Determine the [X, Y] coordinate at the center of the cell enclosing the given text.  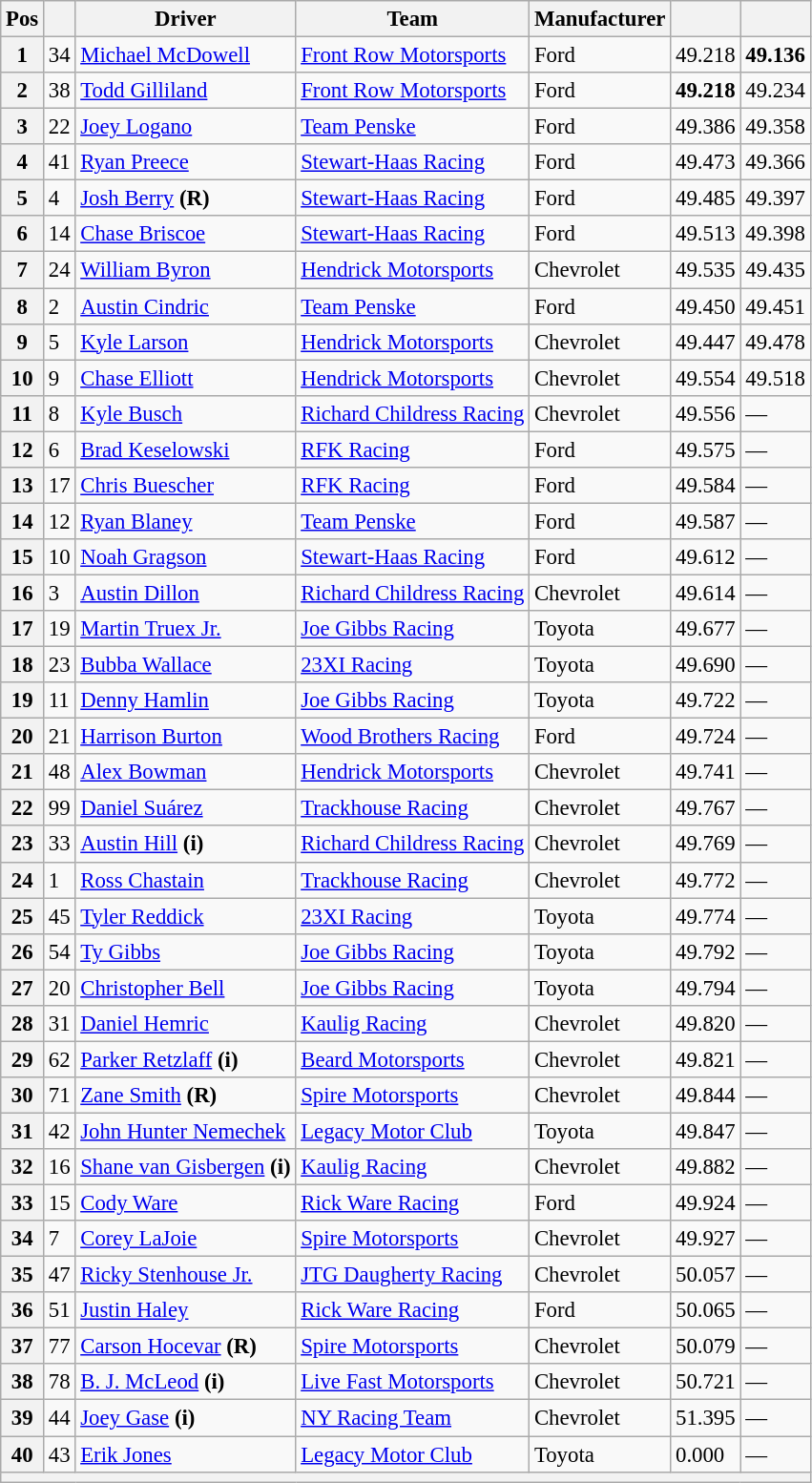
Ryan Blaney [185, 521]
49.366 [775, 162]
Joey Logano [185, 127]
49.358 [775, 127]
Todd Gilliland [185, 91]
49.451 [775, 306]
Christopher Bell [185, 988]
Beard Motorsports [412, 1059]
47 [59, 1275]
Justin Haley [185, 1310]
50.065 [706, 1310]
49.792 [706, 951]
Driver [185, 19]
36 [23, 1310]
49.587 [706, 521]
26 [23, 951]
Noah Gragson [185, 557]
Live Fast Motorsports [412, 1383]
28 [23, 1024]
13 [23, 486]
49.397 [775, 198]
49.847 [706, 1131]
50.057 [706, 1275]
39 [23, 1418]
50.079 [706, 1347]
Tyler Reddick [185, 916]
62 [59, 1059]
49.774 [706, 916]
49.767 [706, 808]
Josh Berry (R) [185, 198]
Zane Smith (R) [185, 1096]
Pos [23, 19]
49.794 [706, 988]
49.769 [706, 845]
54 [59, 951]
49.575 [706, 449]
49.554 [706, 378]
John Hunter Nemechek [185, 1131]
49.478 [775, 342]
45 [59, 916]
Daniel Hemric [185, 1024]
49.772 [706, 880]
43 [59, 1454]
51 [59, 1310]
Carson Hocevar (R) [185, 1347]
49.614 [706, 593]
50.721 [706, 1383]
49.513 [706, 234]
51.395 [706, 1418]
37 [23, 1347]
49.584 [706, 486]
Ricky Stenhouse Jr. [185, 1275]
27 [23, 988]
Denny Hamlin [185, 700]
Joey Gase (i) [185, 1418]
Corey LaJoie [185, 1239]
Ryan Preece [185, 162]
49.535 [706, 270]
49.435 [775, 270]
32 [23, 1167]
Manufacturer [600, 19]
Kyle Larson [185, 342]
49.485 [706, 198]
Chase Elliott [185, 378]
99 [59, 808]
Austin Dillon [185, 593]
78 [59, 1383]
Cody Ware [185, 1203]
49.518 [775, 378]
49.820 [706, 1024]
41 [59, 162]
77 [59, 1347]
Wood Brothers Racing [412, 737]
49.234 [775, 91]
30 [23, 1096]
JTG Daugherty Racing [412, 1275]
49.821 [706, 1059]
49.844 [706, 1096]
Austin Hill (i) [185, 845]
49.398 [775, 234]
Austin Cindric [185, 306]
49.677 [706, 629]
Martin Truex Jr. [185, 629]
44 [59, 1418]
William Byron [185, 270]
49.473 [706, 162]
B. J. McLeod (i) [185, 1383]
Team [412, 19]
Kyle Busch [185, 413]
18 [23, 665]
49.722 [706, 700]
40 [23, 1454]
Shane van Gisbergen (i) [185, 1167]
42 [59, 1131]
49.556 [706, 413]
NY Racing Team [412, 1418]
Alex Bowman [185, 772]
Harrison Burton [185, 737]
49.741 [706, 772]
49.136 [775, 55]
49.882 [706, 1167]
Ross Chastain [185, 880]
49.927 [706, 1239]
48 [59, 772]
29 [23, 1059]
71 [59, 1096]
0.000 [706, 1454]
Chris Buescher [185, 486]
Bubba Wallace [185, 665]
Erik Jones [185, 1454]
Brad Keselowski [185, 449]
49.690 [706, 665]
Parker Retzlaff (i) [185, 1059]
49.924 [706, 1203]
49.612 [706, 557]
Chase Briscoe [185, 234]
Ty Gibbs [185, 951]
Michael McDowell [185, 55]
Daniel Suárez [185, 808]
25 [23, 916]
49.386 [706, 127]
35 [23, 1275]
49.724 [706, 737]
49.447 [706, 342]
49.450 [706, 306]
